Scan for the cell matching the given text and deliver its (x, y) coordinate at center. 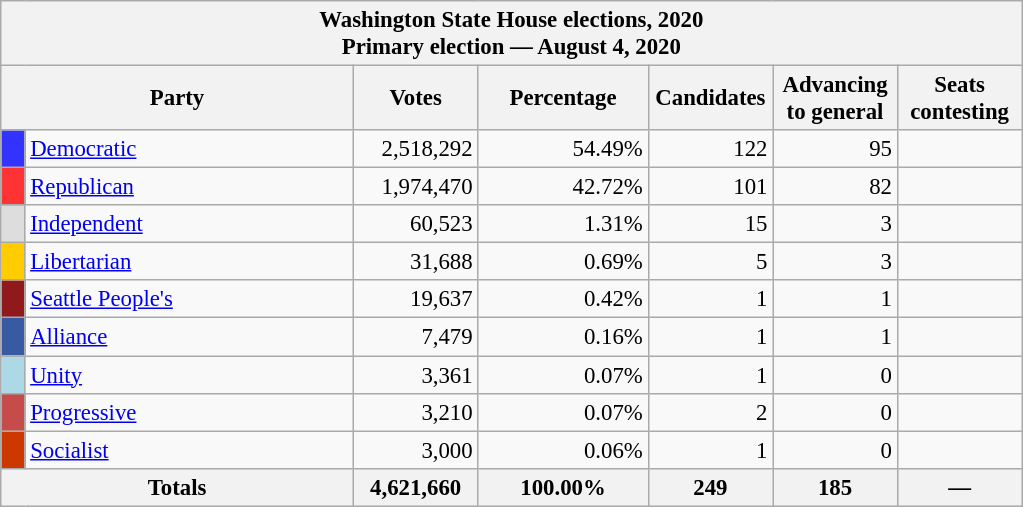
Votes (416, 98)
4,621,660 (416, 487)
42.72% (563, 187)
Independent (189, 224)
Unity (189, 375)
19,637 (416, 299)
0.69% (563, 262)
54.49% (563, 149)
31,688 (416, 262)
101 (710, 187)
2,518,292 (416, 149)
1.31% (563, 224)
Alliance (189, 337)
15 (710, 224)
2 (710, 412)
5 (710, 262)
95 (836, 149)
Progressive (189, 412)
Republican (189, 187)
7,479 (416, 337)
249 (710, 487)
3,210 (416, 412)
Party (178, 98)
Democratic (189, 149)
Percentage (563, 98)
60,523 (416, 224)
100.00% (563, 487)
Libertarian (189, 262)
Totals (178, 487)
0.16% (563, 337)
3,000 (416, 450)
Advancing to general (836, 98)
Washington State House elections, 2020Primary election — August 4, 2020 (512, 34)
Socialist (189, 450)
Seats contesting (960, 98)
3,361 (416, 375)
122 (710, 149)
0.42% (563, 299)
1,974,470 (416, 187)
— (960, 487)
Seattle People's (189, 299)
Candidates (710, 98)
82 (836, 187)
185 (836, 487)
0.06% (563, 450)
